Identify which cell holds the provided text, then report its [x, y] central coordinate. 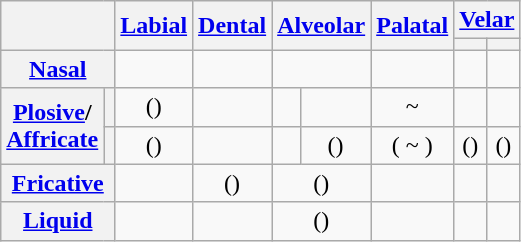
Alveolar [322, 26]
~ [412, 107]
( ~ ) [412, 145]
Dental [232, 26]
Labial [154, 26]
Plosive/Affricate [52, 126]
Fricative [58, 183]
Nasal [58, 69]
Palatal [412, 26]
Velar [487, 20]
Liquid [58, 221]
